Search for the cell housing the specified text and yield its (X, Y) center coordinate. 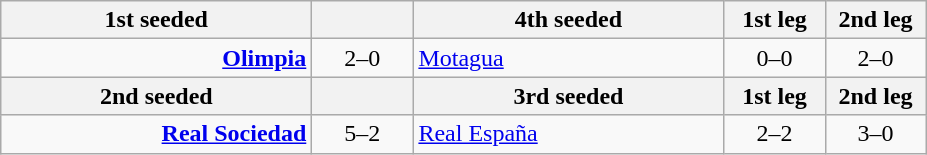
1st seeded (156, 20)
3–0 (876, 134)
2nd seeded (156, 96)
Motagua (568, 58)
Real Sociedad (156, 134)
3rd seeded (568, 96)
2–2 (774, 134)
Real España (568, 134)
4th seeded (568, 20)
0–0 (774, 58)
Olimpia (156, 58)
5–2 (362, 134)
